Output the (X, Y) coordinate of the center of the cell containing the given text.  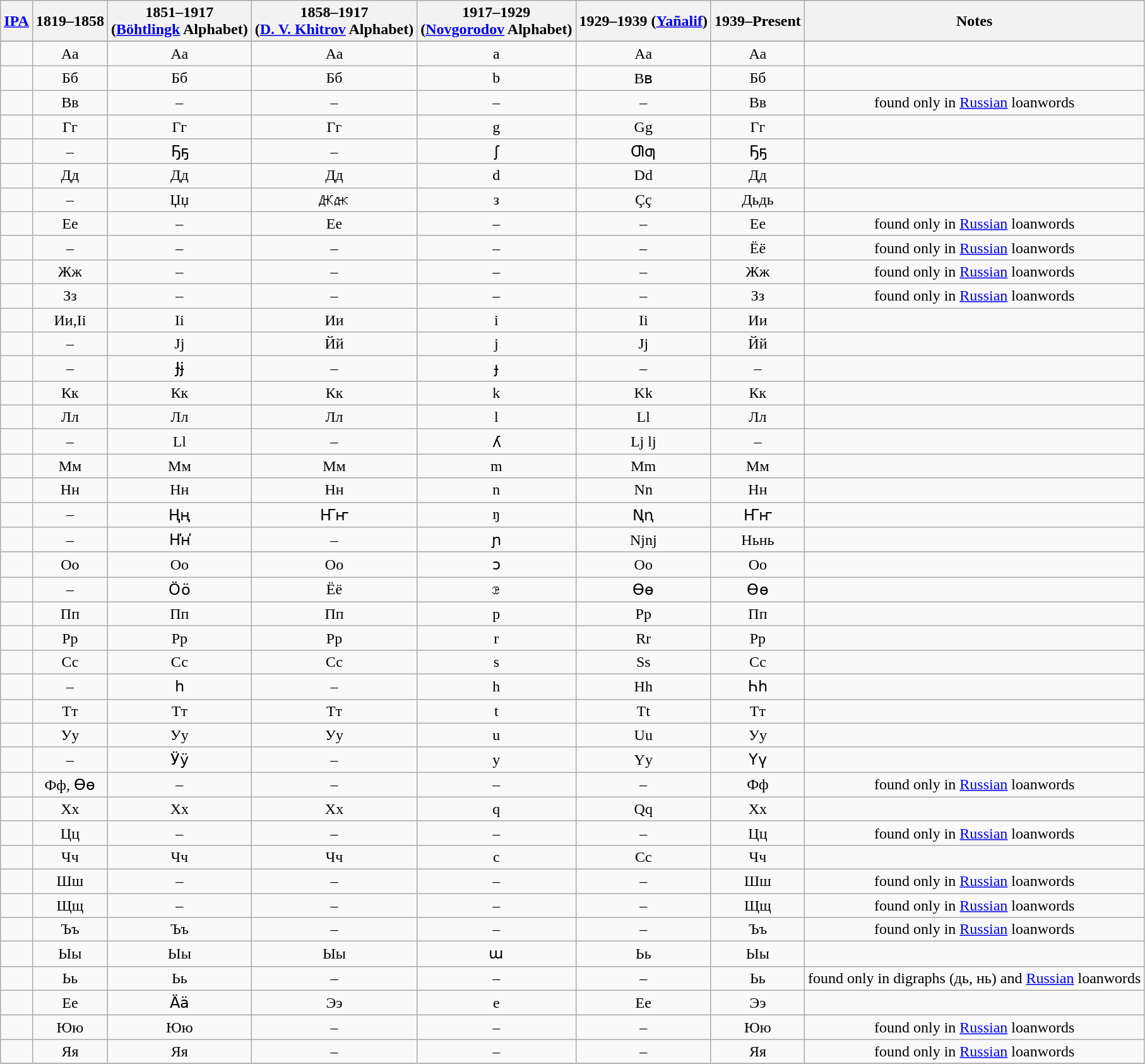
ʎ (496, 441)
Н̕н̕ (179, 540)
Hh (643, 686)
Ңң (179, 515)
Nn (643, 490)
ɔ (496, 565)
Џџ (179, 200)
Іі (179, 320)
u (496, 735)
Фф, Ѳѳ (69, 785)
Һһ (757, 686)
Bʙ (643, 78)
Dd (643, 176)
ɲ (496, 540)
1929–1939 (Yañalif) (643, 21)
Ɉɉ (179, 369)
з (496, 200)
Jj (643, 344)
Ньнь (757, 540)
ꭢ (496, 590)
l (496, 417)
Mm (643, 466)
ŋ (496, 515)
c (496, 857)
Үү (757, 760)
i (496, 320)
d (496, 176)
Ԫԫ (334, 200)
s (496, 662)
t (496, 711)
q (496, 809)
Дьдь (757, 200)
1819–1858 (69, 21)
Ee (643, 1003)
Lj lj (643, 441)
1939–Present (757, 21)
Ƣƣ (643, 152)
Uu (643, 735)
y (496, 760)
p (496, 614)
found only in digraphs (дь, нь) and Russian loanwords (975, 978)
g (496, 127)
1851–1917(Böhtlingk Alphabet) (179, 21)
b (496, 78)
h (496, 686)
k (496, 393)
a (496, 54)
Ꞑꞑ (643, 515)
Ӓӓ (179, 1003)
Kk (643, 393)
Cc (643, 857)
j (496, 344)
һ (179, 686)
Фф (757, 785)
ʃ (496, 152)
r (496, 638)
Aa (643, 54)
Njnj (643, 540)
ɯ (496, 954)
Ii (643, 320)
Gg (643, 127)
Notes (975, 21)
Pp (643, 614)
1917–1929(Novgorodov Alphabet) (496, 21)
m (496, 466)
Јј (179, 344)
n (496, 490)
Ии,Іі (69, 320)
Yy (643, 760)
Ɵɵ (643, 590)
Ӱӱ (179, 760)
Өө (757, 590)
Ӧӧ (179, 590)
Ss (643, 662)
Oo (643, 565)
ɟ (496, 369)
Qq (643, 809)
1858–1917(D. V. Khitrov Alphabet) (334, 21)
IPA (16, 21)
Çç (643, 200)
Tt (643, 711)
e (496, 1003)
Rr (643, 638)
